Capture the cell that displays the provided text and extract its [X, Y] central coordinate. 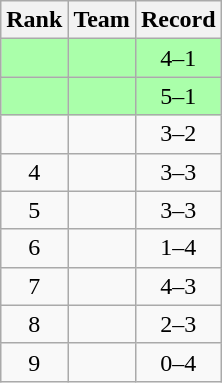
Record [178, 20]
5–1 [178, 96]
3–2 [178, 134]
1–4 [178, 248]
9 [34, 362]
Rank [34, 20]
Team [102, 20]
6 [34, 248]
4–3 [178, 286]
7 [34, 286]
4 [34, 172]
4–1 [178, 58]
0–4 [178, 362]
2–3 [178, 324]
8 [34, 324]
5 [34, 210]
